Provide the [x, y] coordinate of the cell's center where the given text is located.  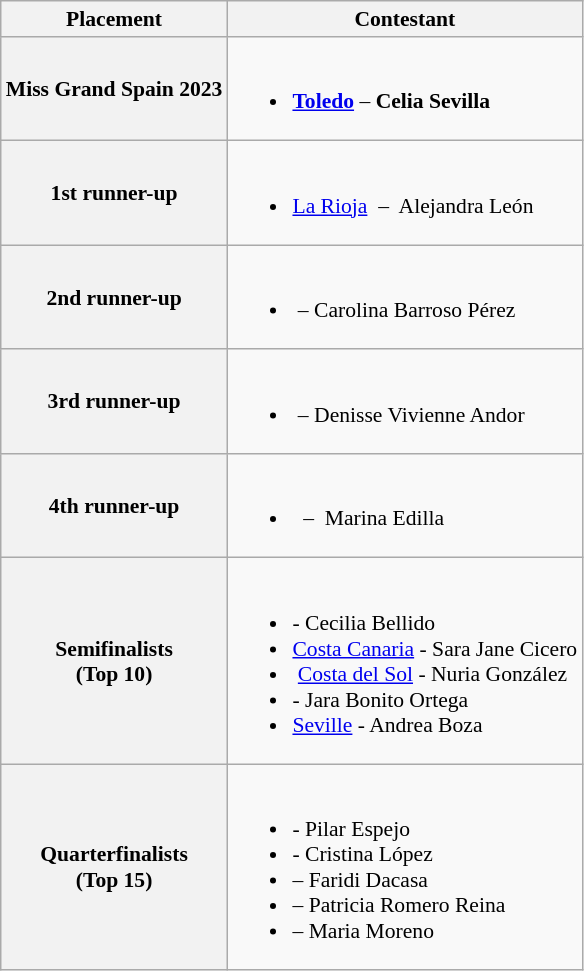
1st runner-up [114, 193]
- Cecilia Bellido Costa Canaria - Sara Jane Cicero Costa del Sol - Nuria González - Jara Bonito Ortega Seville - Andrea Boza [404, 661]
Placement [114, 19]
Miss Grand Spain 2023 [114, 89]
– Denisse Vivienne Andor [404, 402]
- Pilar Espejo - Cristina López – Faridi Dacasa – Patricia Romero Reina – Maria Moreno [404, 868]
La Rioja – Alejandra León [404, 193]
Contestant [404, 19]
3rd runner-up [114, 402]
2nd runner-up [114, 297]
– Marina Edilla [404, 506]
Semifinalists(Top 10) [114, 661]
Quarterfinalists(Top 15) [114, 868]
– Carolina Barroso Pérez [404, 297]
Toledo – Celia Sevilla [404, 89]
4th runner-up [114, 506]
